Detect which cell encompasses the target text, then output its [x, y] center coordinate. 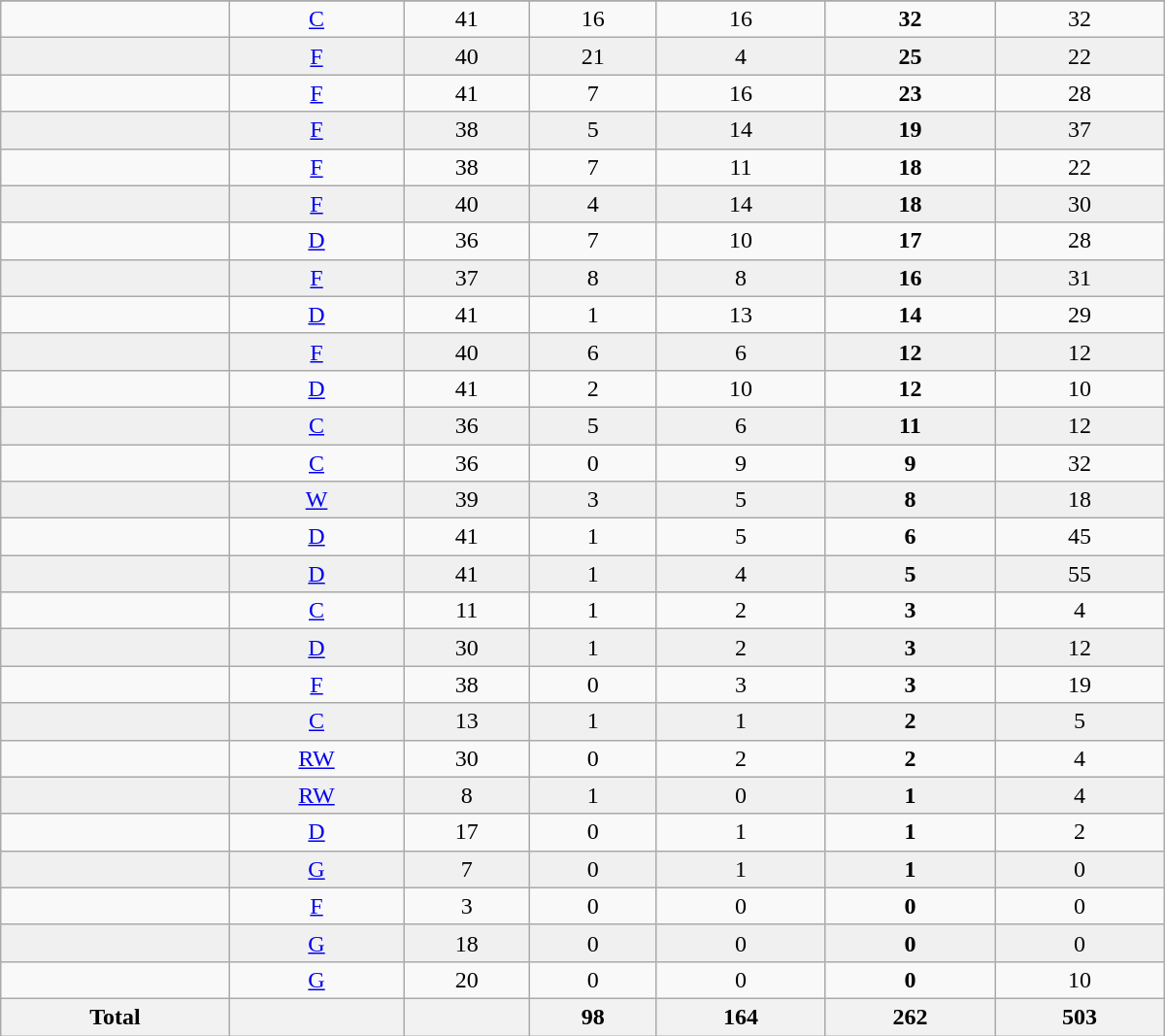
39 [467, 500]
98 [593, 1017]
25 [910, 56]
31 [1080, 278]
503 [1080, 1017]
29 [1080, 315]
20 [467, 980]
21 [593, 56]
Total [116, 1017]
164 [741, 1017]
23 [910, 93]
45 [1080, 537]
262 [910, 1017]
W [316, 500]
55 [1080, 574]
